Search for the cell housing the specified text and yield its (X, Y) center coordinate. 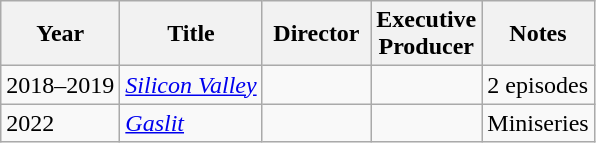
Miniseries (538, 123)
Gaslit (191, 123)
Title (191, 34)
2022 (60, 123)
Year (60, 34)
2 episodes (538, 85)
2018–2019 (60, 85)
Director (316, 34)
Notes (538, 34)
Silicon Valley (191, 85)
ExecutiveProducer (426, 34)
